Locate the cell with the specified text and output its [X, Y] center coordinate. 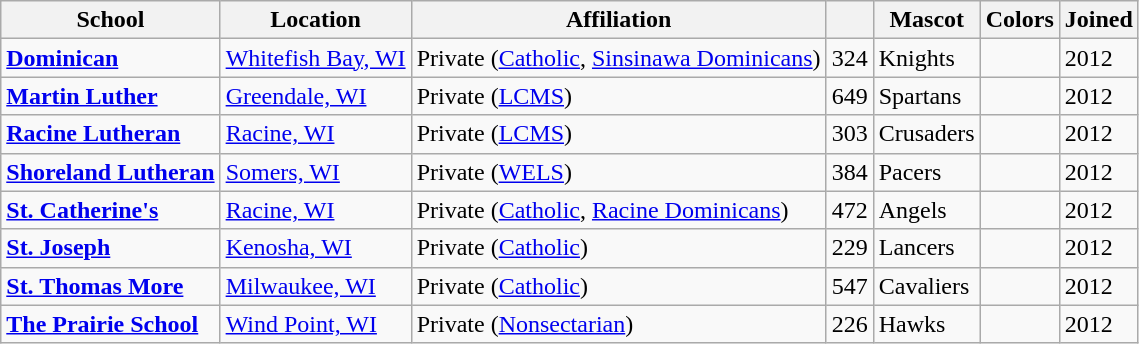
649 [850, 96]
Pacers [926, 172]
Racine Lutheran [110, 134]
Milwaukee, WI [316, 286]
Location [316, 20]
Private (Nonsectarian) [618, 324]
Kenosha, WI [316, 248]
Hawks [926, 324]
Greendale, WI [316, 96]
Somers, WI [316, 172]
Lancers [926, 248]
Spartans [926, 96]
Colors [1020, 20]
Knights [926, 58]
Crusaders [926, 134]
St. Thomas More [110, 286]
Joined [1098, 20]
Martin Luther [110, 96]
Affiliation [618, 20]
Angels [926, 210]
St. Catherine's [110, 210]
384 [850, 172]
The Prairie School [110, 324]
Private (WELS) [618, 172]
Cavaliers [926, 286]
Wind Point, WI [316, 324]
School [110, 20]
547 [850, 286]
229 [850, 248]
226 [850, 324]
St. Joseph [110, 248]
324 [850, 58]
303 [850, 134]
Shoreland Lutheran [110, 172]
472 [850, 210]
Private (Catholic, Racine Dominicans) [618, 210]
Whitefish Bay, WI [316, 58]
Private (Catholic, Sinsinawa Dominicans) [618, 58]
Dominican [110, 58]
Mascot [926, 20]
